Return [X, Y] of the center of cell containing provided text 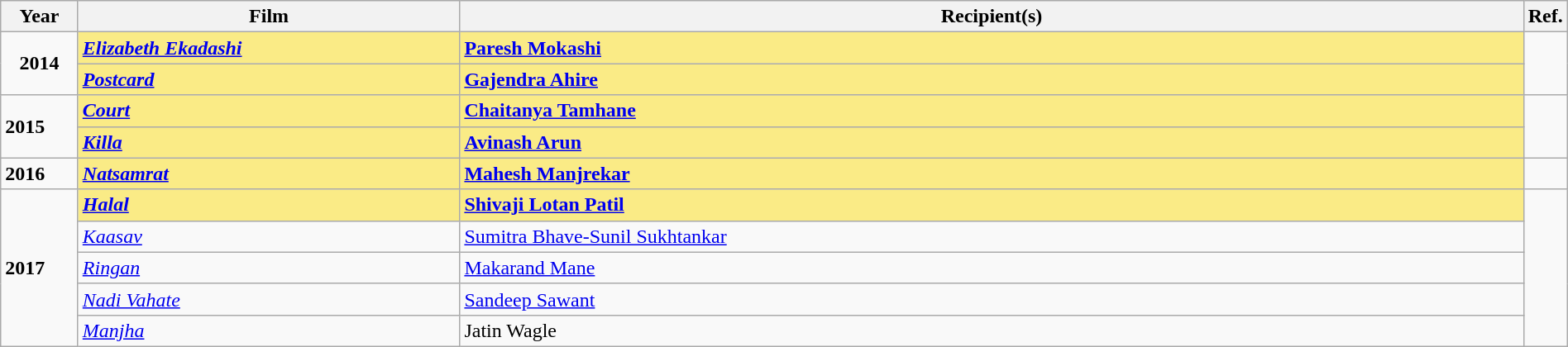
Ringan [269, 268]
Halal [269, 205]
Year [40, 17]
2016 [40, 173]
2017 [40, 268]
2014 [40, 64]
2015 [40, 126]
Shivaji Lotan Patil [992, 205]
Paresh Mokashi [992, 48]
Chaitanya Tamhane [992, 111]
Sumitra Bhave-Sunil Sukhtankar [992, 236]
Elizabeth Ekadashi [269, 48]
Court [269, 111]
Ref. [1545, 17]
Postcard [269, 79]
Makarand Mane [992, 268]
Kaasav [269, 236]
Killa [269, 142]
Sandeep Sawant [992, 299]
Manjha [269, 330]
Jatin Wagle [992, 330]
Mahesh Manjrekar [992, 173]
Recipient(s) [992, 17]
Film [269, 17]
Gajendra Ahire [992, 79]
Avinash Arun [992, 142]
Natsamrat [269, 173]
Nadi Vahate [269, 299]
